Pinpoint the cell where the given text exists, returning its (x, y) midpoint coordinate. 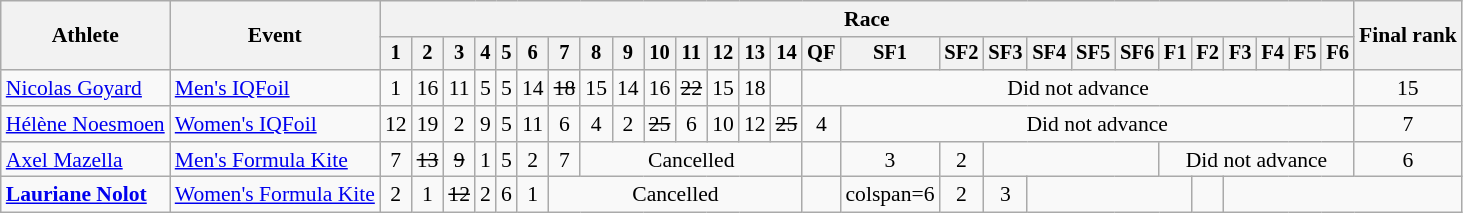
QF (821, 54)
SF5 (1093, 54)
Event (275, 36)
Hélène Noesmoen (86, 124)
F2 (1207, 54)
22 (691, 88)
Athlete (86, 36)
SF4 (1049, 54)
F5 (1305, 54)
Final rank (1408, 36)
19 (428, 124)
Lauriane Nolot (86, 195)
Women's IQFoil (275, 124)
F1 (1175, 54)
Axel Mazella (86, 160)
F6 (1337, 54)
F4 (1272, 54)
SF3 (1005, 54)
SF1 (890, 54)
Race (867, 19)
Nicolas Goyard (86, 88)
Men's Formula Kite (275, 160)
Women's Formula Kite (275, 195)
8 (596, 54)
Men's IQFoil (275, 88)
colspan=6 (890, 195)
SF6 (1137, 54)
SF2 (962, 54)
F3 (1240, 54)
